Determine the [x, y] coordinate at the center of the cell enclosing the given text.  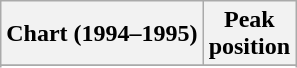
Peakposition [249, 34]
Chart (1994–1995) [102, 34]
